Provide the (X, Y) coordinate of the cell's center where the given text is located.  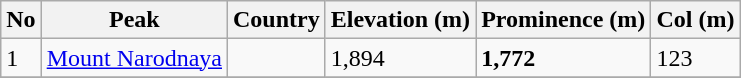
Peak (134, 20)
1,772 (564, 58)
Prominence (m) (564, 20)
Mount Narodnaya (134, 58)
Col (m) (696, 20)
No (21, 20)
1,894 (400, 58)
Elevation (m) (400, 20)
123 (696, 58)
Country (277, 20)
1 (21, 58)
